Scan for the cell matching the given text and deliver its [X, Y] coordinate at center. 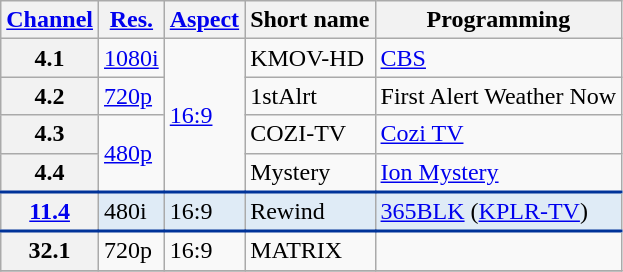
365BLK (KPLR-TV) [498, 212]
Aspect [204, 20]
4.1 [50, 58]
4.2 [50, 96]
Mystery [310, 172]
Channel [50, 20]
480p [132, 154]
CBS [498, 58]
KMOV-HD [310, 58]
Cozi TV [498, 134]
Short name [310, 20]
1080i [132, 58]
Res. [132, 20]
First Alert Weather Now [498, 96]
480i [132, 212]
COZI-TV [310, 134]
11.4 [50, 212]
MATRIX [310, 250]
4.4 [50, 172]
Ion Mystery [498, 172]
4.3 [50, 134]
Rewind [310, 212]
1stAlrt [310, 96]
Programming [498, 20]
32.1 [50, 250]
